From the cell containing the given text, extract its center point as (X, Y) coordinate. 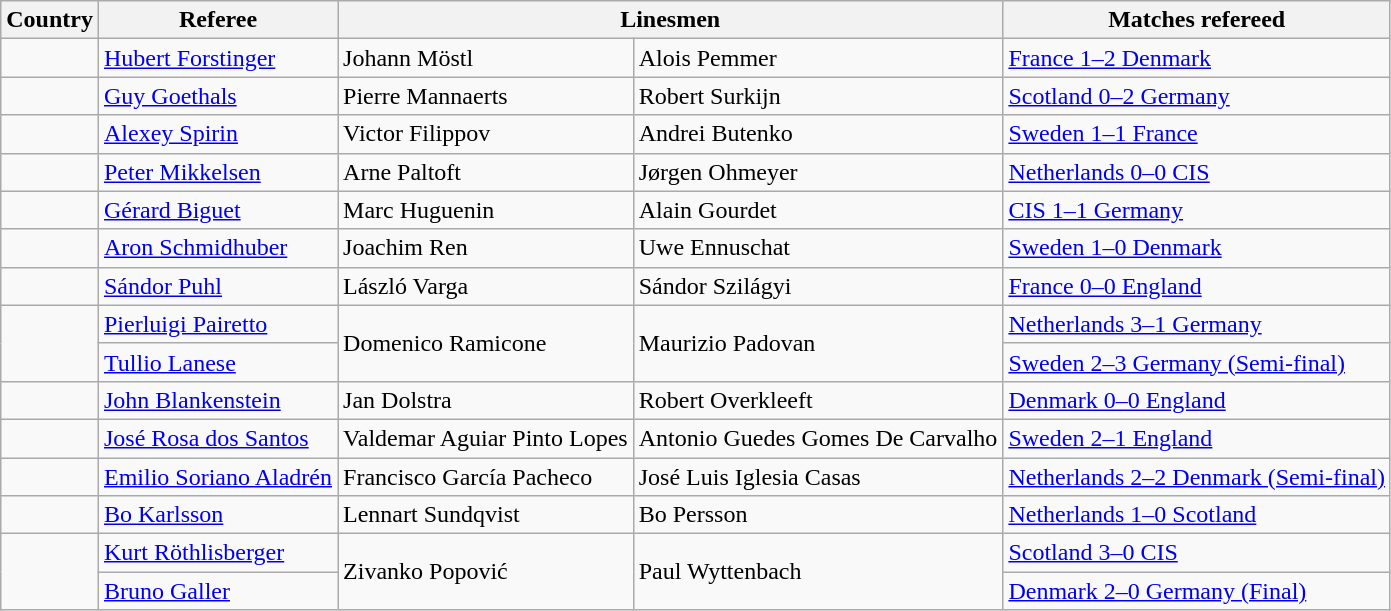
Alexey Spirin (218, 134)
Pierre Mannaerts (486, 96)
Domenico Ramicone (486, 343)
José Rosa dos Santos (218, 438)
Pierluigi Pairetto (218, 324)
Tullio Lanese (218, 362)
László Varga (486, 286)
Netherlands 0–0 CIS (1197, 172)
Robert Surkijn (818, 96)
Bruno Galler (218, 591)
Johann Möstl (486, 58)
Victor Filippov (486, 134)
Scotland 3–0 CIS (1197, 553)
Gérard Biguet (218, 210)
Country (50, 20)
Zivanko Popović (486, 572)
Hubert Forstinger (218, 58)
Paul Wyttenbach (818, 572)
Sándor Puhl (218, 286)
John Blankenstein (218, 400)
Sweden 1–0 Denmark (1197, 248)
Francisco García Pacheco (486, 477)
Alain Gourdet (818, 210)
Bo Persson (818, 515)
Bo Karlsson (218, 515)
Sweden 2–3 Germany (Semi-final) (1197, 362)
Lennart Sundqvist (486, 515)
CIS 1–1 Germany (1197, 210)
Maurizio Padovan (818, 343)
Netherlands 1–0 Scotland (1197, 515)
Arne Paltoft (486, 172)
Scotland 0–2 Germany (1197, 96)
Sweden 1–1 France (1197, 134)
Alois Pemmer (818, 58)
José Luis Iglesia Casas (818, 477)
Uwe Ennuschat (818, 248)
Joachim Ren (486, 248)
Netherlands 2–2 Denmark (Semi-final) (1197, 477)
Denmark 0–0 England (1197, 400)
Guy Goethals (218, 96)
Referee (218, 20)
Antonio Guedes Gomes De Carvalho (818, 438)
Netherlands 3–1 Germany (1197, 324)
Sweden 2–1 England (1197, 438)
Sándor Szilágyi (818, 286)
Kurt Röthlisberger (218, 553)
Emilio Soriano Aladrén (218, 477)
Linesmen (670, 20)
Denmark 2–0 Germany (Final) (1197, 591)
Peter Mikkelsen (218, 172)
Matches refereed (1197, 20)
Marc Huguenin (486, 210)
Aron Schmidhuber (218, 248)
Valdemar Aguiar Pinto Lopes (486, 438)
France 0–0 England (1197, 286)
Andrei Butenko (818, 134)
France 1–2 Denmark (1197, 58)
Jørgen Ohmeyer (818, 172)
Jan Dolstra (486, 400)
Robert Overkleeft (818, 400)
